Extract the (X, Y) coordinate from the center of the cell holding the provided text.  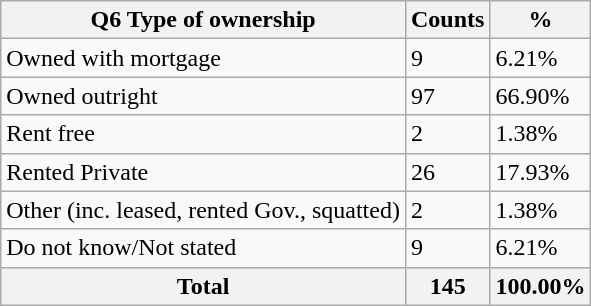
Do not know/Not stated (204, 248)
17.93% (540, 172)
Rented Private (204, 172)
Total (204, 286)
Owned with mortgage (204, 58)
66.90% (540, 96)
Rent free (204, 134)
Counts (447, 20)
145 (447, 286)
% (540, 20)
Owned outright (204, 96)
26 (447, 172)
100.00% (540, 286)
97 (447, 96)
Other (inc. leased, rented Gov., squatted) (204, 210)
Q6 Type of ownership (204, 20)
